For the text-containing cell, return its midpoint in [X, Y] coordinate format. 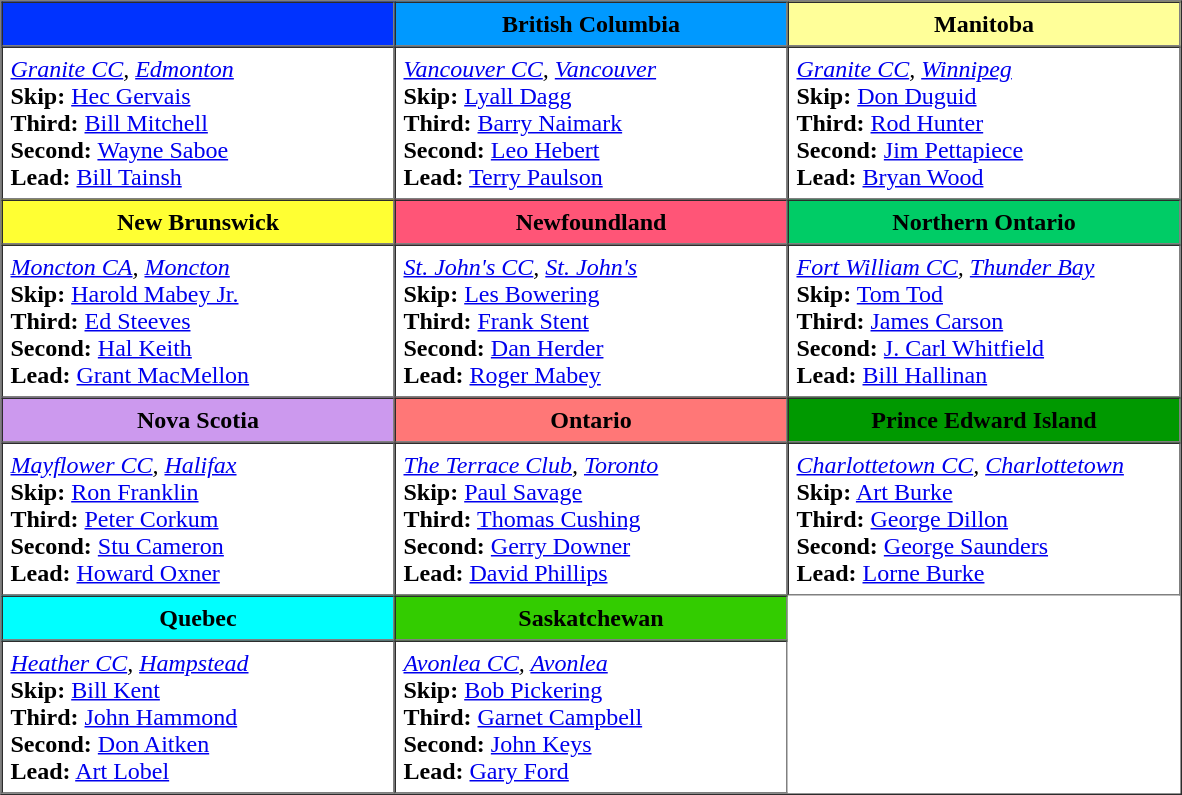
Saskatchewan [590, 618]
New Brunswick [198, 222]
Avonlea CC, AvonleaSkip: Bob Pickering Third: Garnet Campbell Second: John Keys Lead: Gary Ford [590, 716]
Newfoundland [590, 222]
Granite CC, WinnipegSkip: Don Duguid Third: Rod Hunter Second: Jim Pettapiece Lead: Bryan Wood [984, 122]
British Columbia [590, 24]
Mayflower CC, HalifaxSkip: Ron Franklin Third: Peter Corkum Second: Stu Cameron Lead: Howard Oxner [198, 518]
Northern Ontario [984, 222]
Quebec [198, 618]
Moncton CA, MonctonSkip: Harold Mabey Jr. Third: Ed Steeves Second: Hal Keith Lead: Grant MacMellon [198, 320]
Vancouver CC, VancouverSkip: Lyall Dagg Third: Barry Naimark Second: Leo Hebert Lead: Terry Paulson [590, 122]
Heather CC, HampsteadSkip: Bill Kent Third: John Hammond Second: Don Aitken Lead: Art Lobel [198, 716]
Charlottetown CC, CharlottetownSkip: Art Burke Third: George Dillon Second: George Saunders Lead: Lorne Burke [984, 518]
Granite CC, EdmontonSkip: Hec Gervais Third: Bill Mitchell Second: Wayne Saboe Lead: Bill Tainsh [198, 122]
Prince Edward Island [984, 420]
Ontario [590, 420]
St. John's CC, St. John'sSkip: Les Bowering Third: Frank Stent Second: Dan Herder Lead: Roger Mabey [590, 320]
Manitoba [984, 24]
Nova Scotia [198, 420]
Fort William CC, Thunder BaySkip: Tom Tod Third: James Carson Second: J. Carl Whitfield Lead: Bill Hallinan [984, 320]
The Terrace Club, TorontoSkip: Paul Savage Third: Thomas Cushing Second: Gerry Downer Lead: David Phillips [590, 518]
